Provide the [X, Y] coordinate of the cell's center where the given text is located.  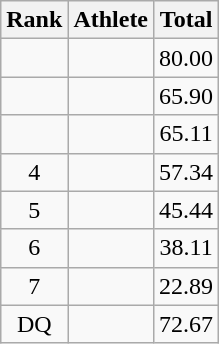
6 [34, 248]
7 [34, 286]
57.34 [186, 172]
Total [186, 20]
Rank [34, 20]
DQ [34, 324]
65.11 [186, 134]
22.89 [186, 286]
80.00 [186, 58]
65.90 [186, 96]
5 [34, 210]
Athlete [111, 20]
72.67 [186, 324]
38.11 [186, 248]
45.44 [186, 210]
4 [34, 172]
